Extract the [X, Y] coordinate from the center of the cell holding the provided text.  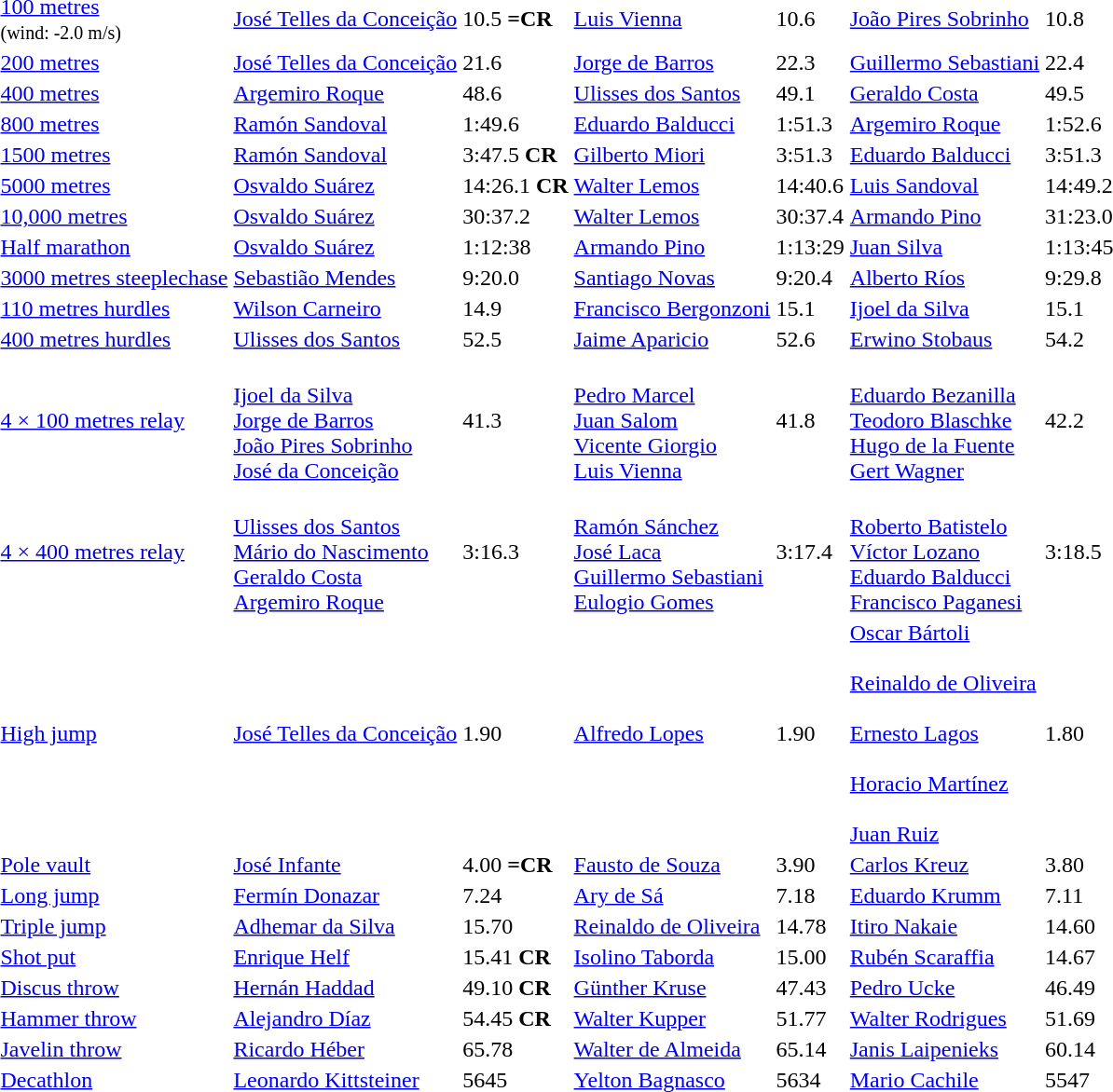
48.6 [515, 93]
3:17.4 [810, 552]
3:47.5 CR [515, 155]
Sebastião Mendes [345, 278]
21.6 [515, 62]
Eduardo BezanillaTeodoro BlaschkeHugo de la FuenteGert Wagner [944, 420]
Ricardo Héber [345, 1049]
49.10 CR [515, 988]
Hernán Haddad [345, 988]
41.3 [515, 420]
47.43 [810, 988]
Ramón SánchezJosé LacaGuillermo SebastianiEulogio Gomes [672, 552]
Wilson Carneiro [345, 308]
Carlos Kreuz [944, 865]
15.00 [810, 957]
4.00 =CR [515, 865]
Ijoel da Silva [944, 308]
9:20.0 [515, 278]
65.14 [810, 1049]
Alfredo Lopes [672, 733]
3:51.3 [810, 155]
Erwino Stobaus [944, 339]
15.1 [810, 308]
Ijoel da SilvaJorge de BarrosJoão Pires SobrinhoJosé da Conceição [345, 420]
30:37.4 [810, 216]
14:26.1 CR [515, 185]
65.78 [515, 1049]
52.6 [810, 339]
41.8 [810, 420]
54.45 CR [515, 1018]
1:12:38 [515, 247]
Santiago Novas [672, 278]
22.3 [810, 62]
Guillermo Sebastiani [944, 62]
7.18 [810, 895]
José Infante [345, 865]
Jorge de Barros [672, 62]
7.24 [515, 895]
Walter Kupper [672, 1018]
Enrique Helf [345, 957]
9:20.4 [810, 278]
Eduardo Krumm [944, 895]
Günther Kruse [672, 988]
52.5 [515, 339]
1:51.3 [810, 124]
Janis Laipenieks [944, 1049]
Roberto BatisteloVíctor LozanoEduardo BalducciFrancisco Paganesi [944, 552]
15.70 [515, 926]
Francisco Bergonzoni [672, 308]
Ary de Sá [672, 895]
Fausto de Souza [672, 865]
Fermín Donazar [345, 895]
Reinaldo de Oliveira [672, 926]
Juan Silva [944, 247]
Jaime Aparicio [672, 339]
Geraldo Costa [944, 93]
1:13:29 [810, 247]
51.77 [810, 1018]
Pedro Ucke [944, 988]
Rubén Scaraffia [944, 957]
Isolino Taborda [672, 957]
Oscar Bártoli Reinaldo de Oliveira Ernesto Lagos Horacio Martínez Juan Ruiz [944, 733]
14.9 [515, 308]
Itiro Nakaie [944, 926]
14:40.6 [810, 185]
1:49.6 [515, 124]
Alejandro Díaz [345, 1018]
Alberto Ríos [944, 278]
3.90 [810, 865]
3:16.3 [515, 552]
Walter Rodrigues [944, 1018]
15.41 CR [515, 957]
Walter de Almeida [672, 1049]
Luis Sandoval [944, 185]
Gilberto Miori [672, 155]
Adhemar da Silva [345, 926]
Ulisses dos SantosMário do NascimentoGeraldo CostaArgemiro Roque [345, 552]
49.1 [810, 93]
30:37.2 [515, 216]
14.78 [810, 926]
Pedro MarcelJuan SalomVicente GiorgioLuis Vienna [672, 420]
